Locate the cell with the specified text and output its [X, Y] center coordinate. 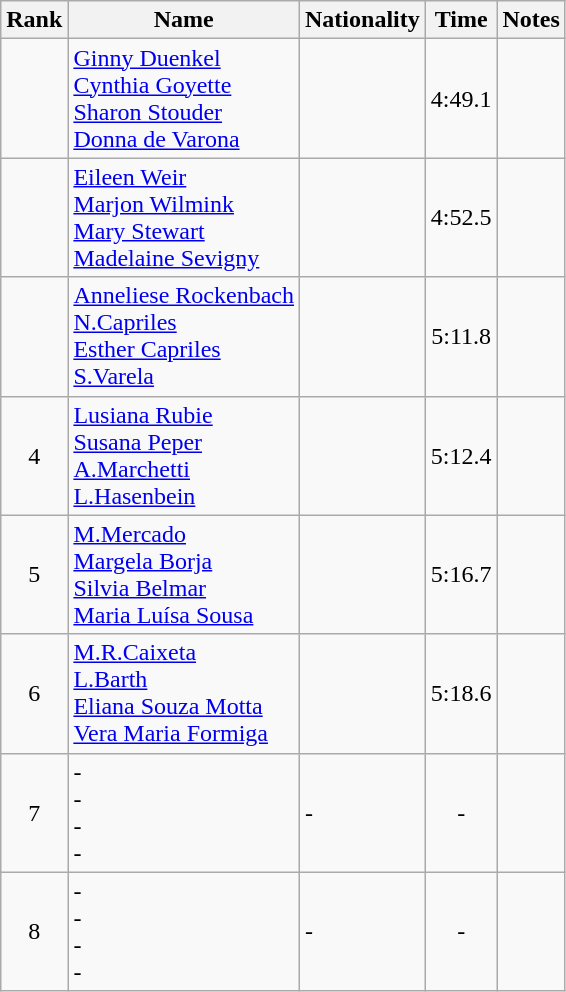
M.Mercado Margela Borja Silvia Belmar Maria Luísa Sousa [184, 574]
Rank [34, 20]
Notes [531, 20]
Name [184, 20]
5:18.6 [461, 694]
5:11.8 [461, 336]
5 [34, 574]
Lusiana Rubie Susana Peper A.Marchetti L.Hasenbein [184, 456]
8 [34, 932]
4:49.1 [461, 98]
4:52.5 [461, 218]
Nationality [363, 20]
Ginny Duenkel Cynthia Goyette Sharon Stouder Donna de Varona [184, 98]
Eileen Weir Marjon Wilmink Mary Stewart Madelaine Sevigny [184, 218]
Time [461, 20]
5:16.7 [461, 574]
4 [34, 456]
Anneliese Rockenbach N.Capriles Esther Capriles S.Varela [184, 336]
6 [34, 694]
5:12.4 [461, 456]
7 [34, 812]
M.R.Caixeta L.Barth Eliana Souza Motta Vera Maria Formiga [184, 694]
